Identify which cell holds the provided text, then report its (x, y) central coordinate. 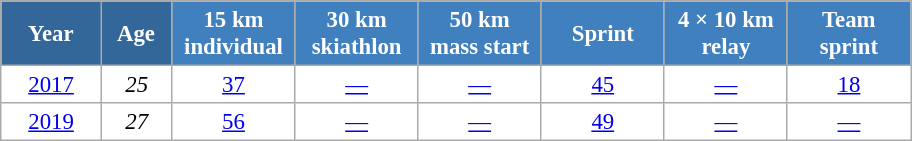
56 (234, 122)
2017 (52, 85)
49 (602, 122)
45 (602, 85)
18 (848, 85)
27 (136, 122)
4 × 10 km relay (726, 34)
37 (234, 85)
Year (52, 34)
15 km individual (234, 34)
Team sprint (848, 34)
25 (136, 85)
50 km mass start (480, 34)
Age (136, 34)
Sprint (602, 34)
2019 (52, 122)
30 km skiathlon (356, 34)
